Locate the cell with the specified text and output its [X, Y] center coordinate. 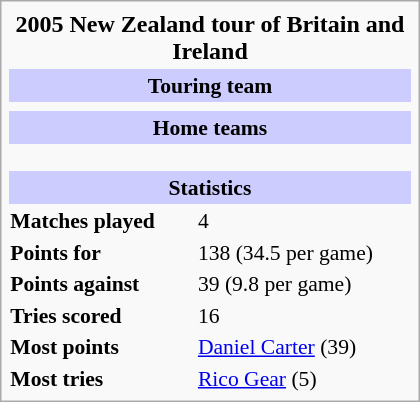
16 [304, 316]
4 [304, 222]
Matches played [102, 222]
39 (9.8 per game) [304, 285]
Most tries [102, 379]
Home teams [210, 128]
2005 New Zealand tour of Britain and Ireland [210, 38]
Rico Gear (5) [304, 379]
Touring team [210, 86]
Tries scored [102, 316]
Points against [102, 285]
Statistics [210, 188]
Points for [102, 253]
138 (34.5 per game) [304, 253]
Most points [102, 348]
Daniel Carter (39) [304, 348]
